Provide the [X, Y] coordinate of the cell's center where the given text is located.  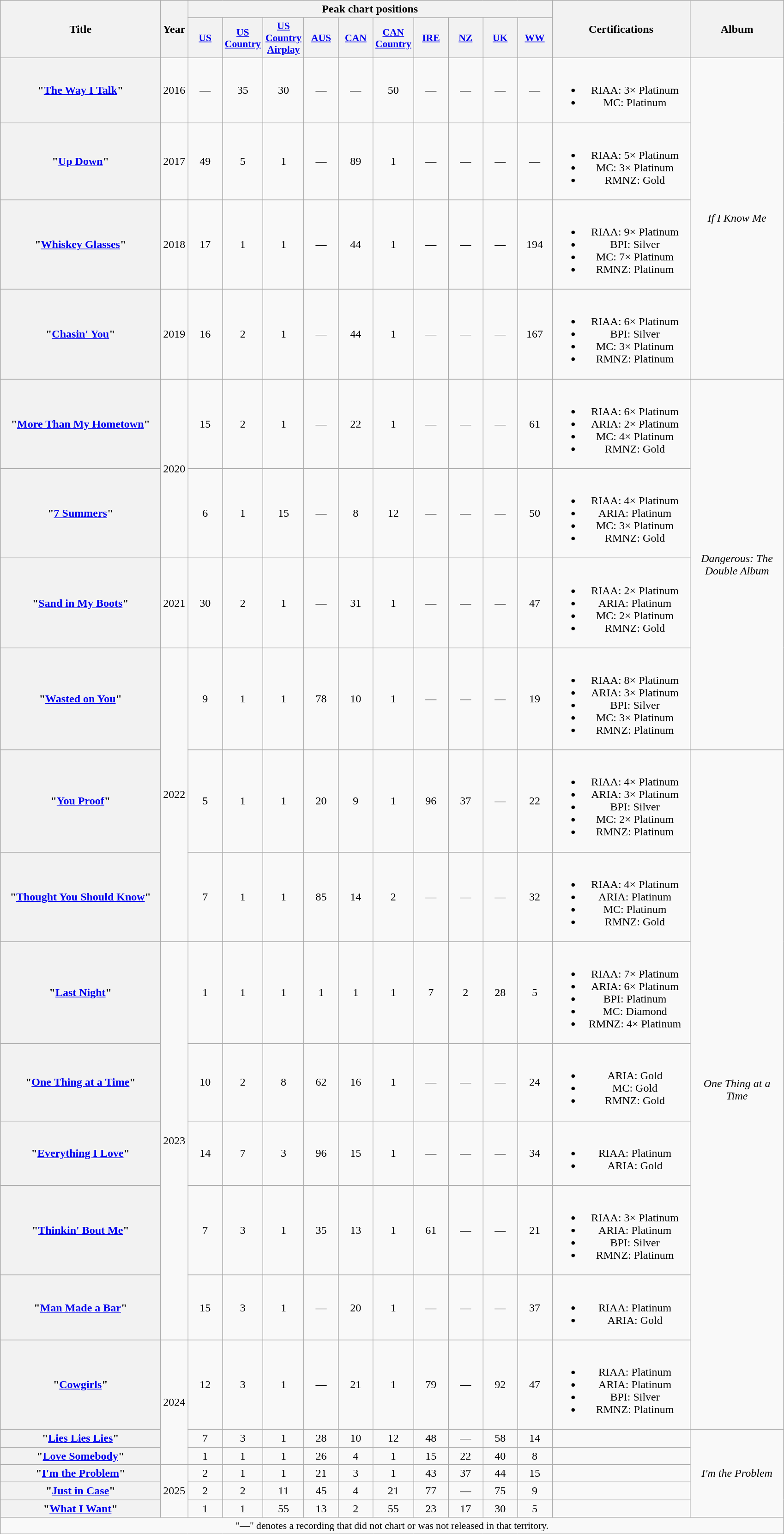
Album [737, 30]
58 [501, 1438]
NZ [465, 38]
2025 [175, 1491]
"One Thing at a Time" [80, 1082]
IRE [431, 38]
RIAA: 3× PlatinumARIA: PlatinumBPI: SilverRMNZ: Platinum [621, 1230]
"—" denotes a recording that did not chart or was not released in that territory. [392, 1526]
23 [431, 1509]
Year [175, 30]
RIAA: 2× PlatinumARIA: PlatinumMC: 2× PlatinumRMNZ: Gold [621, 603]
78 [321, 699]
43 [431, 1474]
RIAA: 8× PlatinumARIA: 3× PlatinumBPI: SilverMC: 3× PlatinumRMNZ: Platinum [621, 699]
89 [356, 162]
CAN [356, 38]
AUS [321, 38]
UK [501, 38]
"Cowgirls" [80, 1384]
If I Know Me [737, 218]
77 [431, 1491]
2022 [175, 795]
40 [501, 1456]
92 [501, 1384]
2017 [175, 162]
31 [356, 603]
"Just in Case" [80, 1491]
194 [535, 245]
"What I Want" [80, 1509]
"The Way I Talk" [80, 90]
167 [535, 334]
75 [501, 1491]
RIAA: 4× PlatinumARIA: PlatinumMC: 3× PlatinumRMNZ: Gold [621, 513]
RIAA: 6× PlatinumBPI: SilverMC: 3× PlatinumRMNZ: Platinum [621, 334]
RIAA: 4× PlatinumARIA: PlatinumMC: PlatinumRMNZ: Gold [621, 897]
49 [205, 162]
19 [535, 699]
48 [431, 1438]
"You Proof" [80, 801]
79 [431, 1384]
2016 [175, 90]
US [205, 38]
"Sand in My Boots" [80, 603]
2023 [175, 1141]
26 [321, 1456]
34 [535, 1153]
2021 [175, 603]
Peak chart positions [370, 9]
6 [205, 513]
"Wasted on You" [80, 699]
"Chasin' You" [80, 334]
"Man Made a Bar" [80, 1307]
One Thing at a Time [737, 1090]
I'm the Problem [737, 1473]
Title [80, 30]
24 [535, 1082]
RIAA: 5× PlatinumMC: 3× PlatinumRMNZ: Gold [621, 162]
"Thinkin' Bout Me" [80, 1230]
"More Than My Hometown" [80, 424]
"Up Down" [80, 162]
"I'm the Problem" [80, 1474]
2024 [175, 1402]
RIAA: 9× PlatinumBPI: SilverMC: 7× PlatinumRMNZ: Platinum [621, 245]
45 [321, 1491]
RIAA: 6× PlatinumARIA: 2× PlatinumMC: 4× PlatinumRMNZ: Gold [621, 424]
US Country Airplay [283, 38]
62 [321, 1082]
2020 [175, 469]
ARIA: GoldMC: GoldRMNZ: Gold [621, 1082]
"Everything I Love" [80, 1153]
RIAA: 3× PlatinumMC: Platinum [621, 90]
RIAA: 7× PlatinumARIA: 6× PlatinumBPI: PlatinumMC: DiamondRMNZ: 4× Platinum [621, 993]
85 [321, 897]
"Last Night" [80, 993]
11 [283, 1491]
"Lies Lies Lies" [80, 1438]
2019 [175, 334]
32 [535, 897]
Dangerous: The Double Album [737, 564]
Certifications [621, 30]
RIAA: PlatinumARIA: PlatinumBPI: SilverRMNZ: Platinum [621, 1384]
"Whiskey Glasses" [80, 245]
"7 Summers" [80, 513]
"Thought You Should Know" [80, 897]
2018 [175, 245]
"Love Somebody" [80, 1456]
CAN Country [393, 38]
WW [535, 38]
US Country [243, 38]
RIAA: 4× PlatinumARIA: 3× PlatinumBPI: SilverMC: 2× PlatinumRMNZ: Platinum [621, 801]
